Determine the (x, y) coordinate at the center of the cell enclosing the given text.  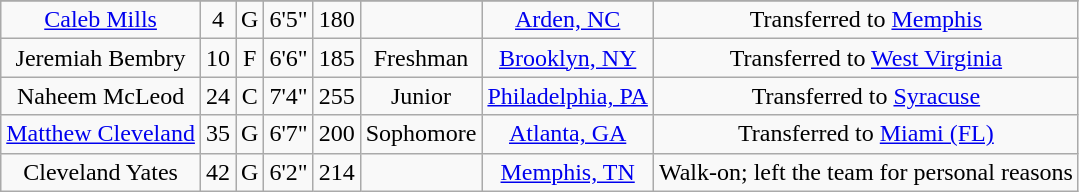
Freshman (421, 58)
10 (218, 58)
Matthew Cleveland (101, 134)
Transferred to West Virginia (866, 58)
24 (218, 96)
Arden, NC (568, 20)
4 (218, 20)
Caleb Mills (101, 20)
Transferred to Miami (FL) (866, 134)
6'6" (288, 58)
6'5" (288, 20)
F (250, 58)
Transferred to Syracuse (866, 96)
42 (218, 172)
Cleveland Yates (101, 172)
7'4" (288, 96)
Walk-on; left the team for personal reasons (866, 172)
214 (336, 172)
6'2" (288, 172)
255 (336, 96)
Junior (421, 96)
Jeremiah Bembry (101, 58)
Memphis, TN (568, 172)
6'7" (288, 134)
Brooklyn, NY (568, 58)
Sophomore (421, 134)
200 (336, 134)
35 (218, 134)
180 (336, 20)
Philadelphia, PA (568, 96)
C (250, 96)
Transferred to Memphis (866, 20)
Naheem McLeod (101, 96)
185 (336, 58)
Atlanta, GA (568, 134)
